Pinpoint the cell where the given text exists, returning its (X, Y) midpoint coordinate. 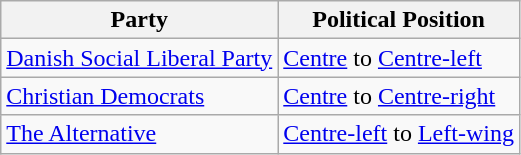
Party (140, 20)
Centre to Centre-left (399, 58)
Centre to Centre-right (399, 96)
Christian Democrats (140, 96)
The Alternative (140, 134)
Danish Social Liberal Party (140, 58)
Centre-left to Left-wing (399, 134)
Political Position (399, 20)
